For the text-containing cell, return its midpoint in [x, y] coordinate format. 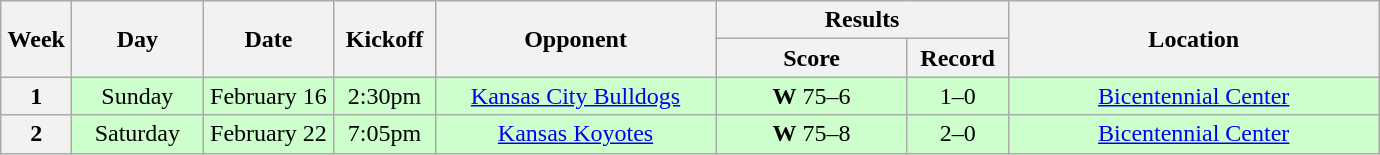
Date [268, 39]
Saturday [138, 134]
Results [862, 20]
February 16 [268, 96]
Opponent [576, 39]
Kansas City Bulldogs [576, 96]
2:30pm [384, 96]
Kansas Koyotes [576, 134]
W 75–6 [812, 96]
Location [1194, 39]
1–0 [958, 96]
W 75–8 [812, 134]
February 22 [268, 134]
Day [138, 39]
Week [36, 39]
Sunday [138, 96]
7:05pm [384, 134]
1 [36, 96]
Score [812, 58]
Record [958, 58]
Kickoff [384, 39]
2–0 [958, 134]
2 [36, 134]
